Provide the (X, Y) coordinate of the cell's center where the given text is located.  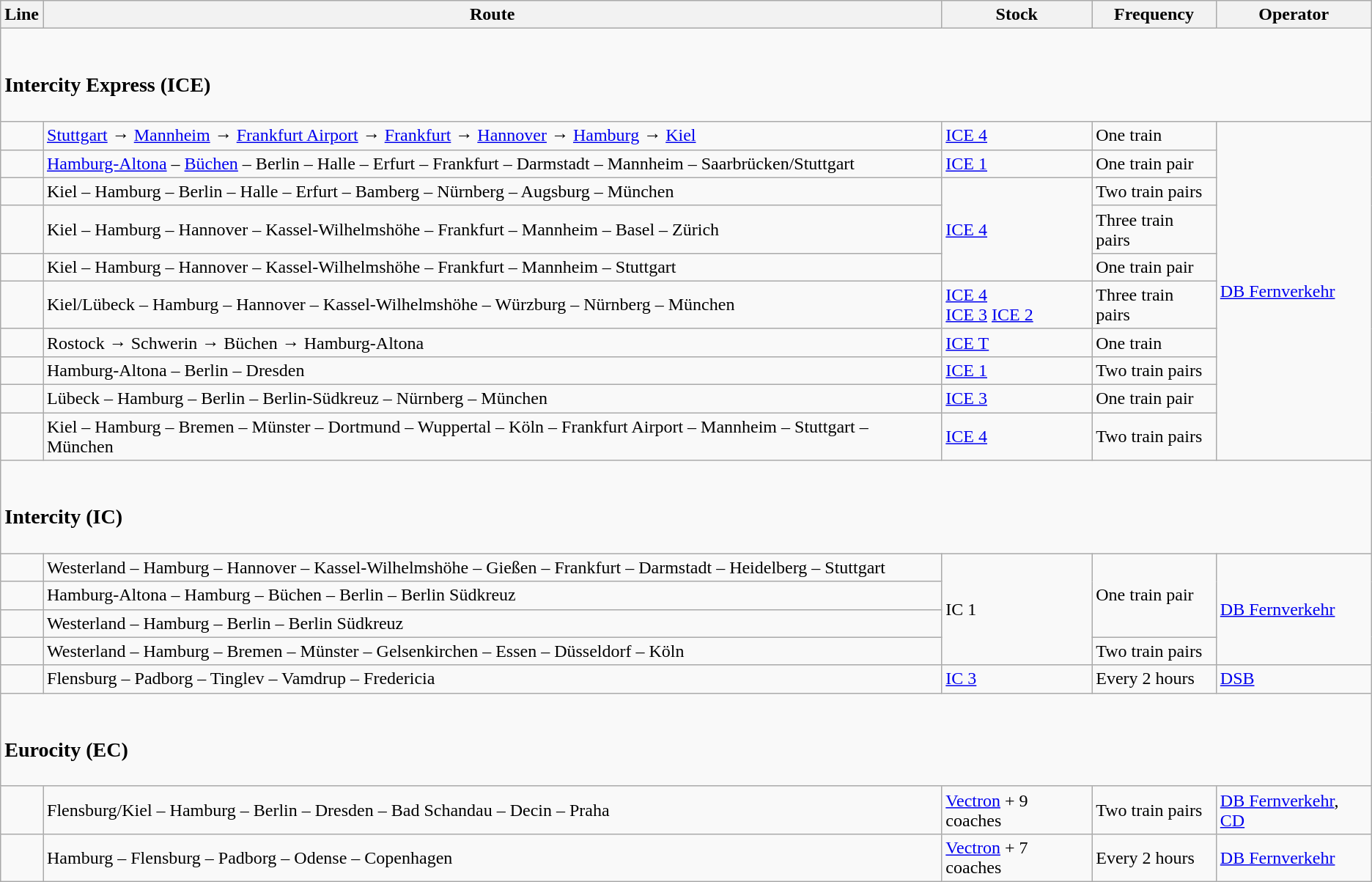
Line (22, 15)
Kiel – Hamburg – Berlin – Halle – Erfurt – Bamberg – Nürnberg – Augsburg – München (492, 191)
Route (492, 15)
IC 3 (1017, 679)
Vectron + 9 coaches (1017, 809)
Westerland – Hamburg – Hannover – Kassel-Wilhelmshöhe – Gießen – Frankfurt – Darmstadt – Heidelberg – Stuttgart (492, 567)
Kiel/Lübeck – Hamburg – Hannover – Kassel-Wilhelmshöhe – Würzburg – Nürnberg – München (492, 305)
ICE 4ICE 3 ICE 2 (1017, 305)
Frequency (1154, 15)
Rostock → Schwerin → Büchen → Hamburg-Altona (492, 342)
Flensburg – Padborg – Tinglev – Vamdrup – Fredericia (492, 679)
Vectron + 7 coaches (1017, 858)
Stuttgart → Mannheim → Frankfurt Airport → Frankfurt → Hannover → Hamburg → Kiel (492, 136)
Westerland – Hamburg – Berlin – Berlin Südkreuz (492, 623)
Hamburg-Altona – Büchen – Berlin – Halle – Erfurt – Frankfurt – Darmstadt – Mannheim – Saarbrücken/Stuttgart (492, 163)
Intercity Express (ICE) (686, 75)
Kiel – Hamburg – Hannover – Kassel-Wilhelmshöhe – Frankfurt – Mannheim – Basel – Zürich (492, 229)
ICE T (1017, 342)
Operator (1294, 15)
Intercity (IC) (686, 507)
Eurocity (EC) (686, 739)
Stock (1017, 15)
Flensburg/Kiel – Hamburg – Berlin – Dresden – Bad Schandau – Decin – Praha (492, 809)
Kiel – Hamburg – Bremen – Münster – Dortmund – Wuppertal – Köln – Frankfurt Airport – Mannheim – Stuttgart – München (492, 437)
Westerland – Hamburg – Bremen – Münster – Gelsenkirchen – Essen – Düsseldorf – Köln (492, 651)
Kiel – Hamburg – Hannover – Kassel-Wilhelmshöhe – Frankfurt – Mannheim – Stuttgart (492, 267)
ICE 3 (1017, 399)
Lübeck – Hamburg – Berlin – Berlin-Südkreuz – Nürnberg – München (492, 399)
Hamburg-Altona – Berlin – Dresden (492, 370)
Hamburg – Flensburg – Padborg – Odense – Copenhagen (492, 858)
Hamburg-Altona – Hamburg – Büchen – Berlin – Berlin Südkreuz (492, 595)
IC 1 (1017, 609)
DSB (1294, 679)
DB Fernverkehr, CD (1294, 809)
